Return the (x, y) coordinate for the center point of the cell that contains the specified text.  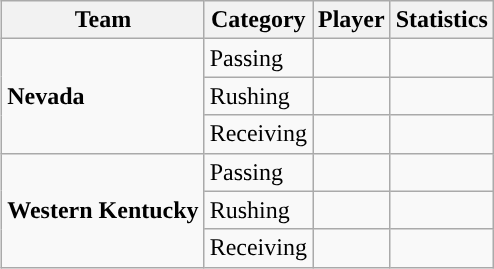
Category (258, 20)
Player (351, 20)
Nevada (103, 96)
Western Kentucky (103, 210)
Statistics (442, 20)
Team (103, 20)
